Detect which cell encompasses the target text, then output its (X, Y) center coordinate. 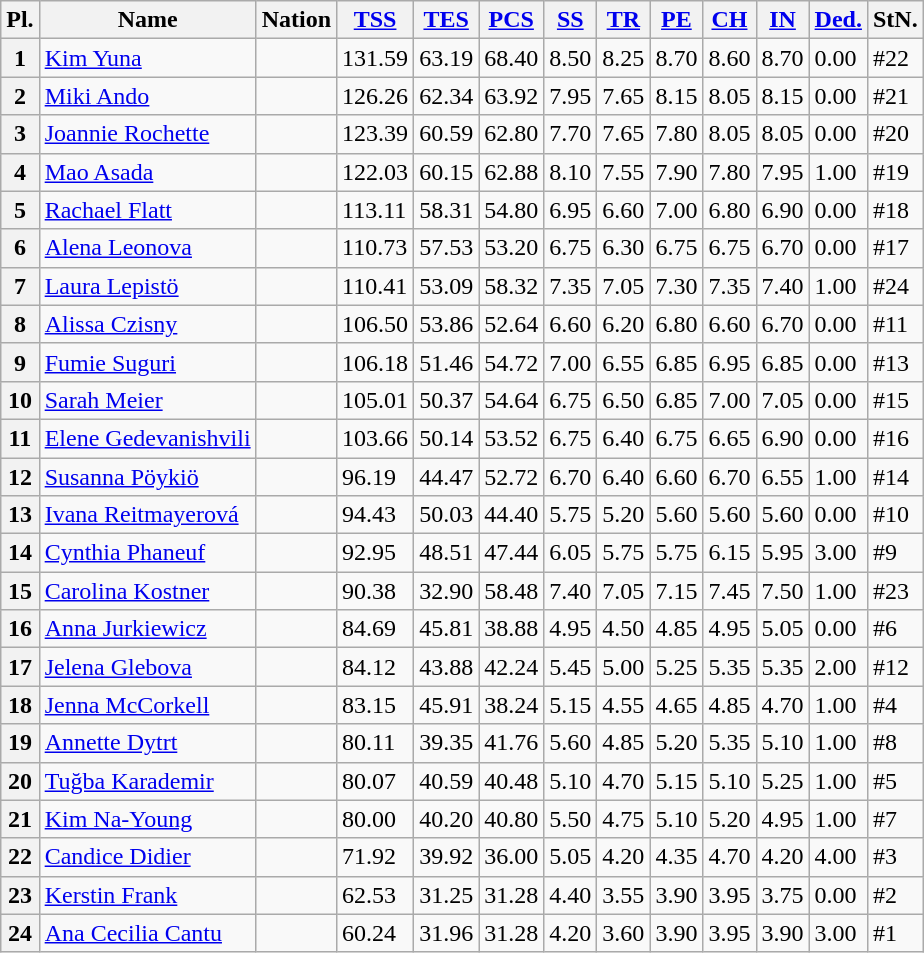
21 (20, 819)
63.92 (512, 96)
5 (20, 210)
#2 (895, 895)
110.73 (376, 248)
#24 (895, 286)
54.72 (512, 362)
106.50 (376, 324)
19 (20, 743)
Kerstin Frank (148, 895)
50.37 (446, 400)
14 (20, 553)
63.19 (446, 58)
Elene Gedevanishvili (148, 438)
#7 (895, 819)
22 (20, 857)
4.40 (570, 895)
103.66 (376, 438)
38.88 (512, 629)
1 (20, 58)
Joannie Rochette (148, 134)
8.60 (730, 58)
62.80 (512, 134)
#13 (895, 362)
60.59 (446, 134)
Jenna McCorkell (148, 705)
94.43 (376, 515)
32.90 (446, 591)
Tuğba Karademir (148, 781)
12 (20, 477)
#9 (895, 553)
53.52 (512, 438)
#6 (895, 629)
4.35 (676, 857)
52.72 (512, 477)
60.15 (446, 172)
3 (20, 134)
84.69 (376, 629)
8.50 (570, 58)
23 (20, 895)
60.24 (376, 933)
38.24 (512, 705)
PE (676, 20)
15 (20, 591)
Ivana Reitmayerová (148, 515)
#18 (895, 210)
Annette Dytrt (148, 743)
40.20 (446, 819)
9 (20, 362)
39.92 (446, 857)
#23 (895, 591)
80.00 (376, 819)
57.53 (446, 248)
122.03 (376, 172)
Rachael Flatt (148, 210)
52.64 (512, 324)
44.47 (446, 477)
#4 (895, 705)
40.80 (512, 819)
83.15 (376, 705)
Anna Jurkiewicz (148, 629)
#11 (895, 324)
11 (20, 438)
Sarah Meier (148, 400)
6 (20, 248)
#14 (895, 477)
42.24 (512, 667)
TES (446, 20)
6.20 (624, 324)
Kim Yuna (148, 58)
131.59 (376, 58)
Pl. (20, 20)
#20 (895, 134)
4.75 (624, 819)
96.19 (376, 477)
54.80 (512, 210)
#19 (895, 172)
54.64 (512, 400)
7.45 (730, 591)
#8 (895, 743)
40.48 (512, 781)
StN. (895, 20)
Name (148, 20)
IN (782, 20)
58.31 (446, 210)
8.25 (624, 58)
68.40 (512, 58)
3.60 (624, 933)
53.20 (512, 248)
#15 (895, 400)
#1 (895, 933)
53.09 (446, 286)
Laura Lepistö (148, 286)
7.30 (676, 286)
Susanna Pöykiö (148, 477)
45.91 (446, 705)
6.15 (730, 553)
Alissa Czisny (148, 324)
4.00 (838, 857)
#12 (895, 667)
5.00 (624, 667)
84.12 (376, 667)
31.25 (446, 895)
126.26 (376, 96)
7.50 (782, 591)
123.39 (376, 134)
4.55 (624, 705)
113.11 (376, 210)
16 (20, 629)
24 (20, 933)
Cynthia Phaneuf (148, 553)
5.45 (570, 667)
13 (20, 515)
#16 (895, 438)
Nation (296, 20)
Miki Ando (148, 96)
3.55 (624, 895)
3.75 (782, 895)
7.55 (624, 172)
Ana Cecilia Cantu (148, 933)
7.70 (570, 134)
10 (20, 400)
36.00 (512, 857)
TR (624, 20)
80.07 (376, 781)
50.03 (446, 515)
50.14 (446, 438)
62.34 (446, 96)
#10 (895, 515)
51.46 (446, 362)
7.15 (676, 591)
53.86 (446, 324)
#5 (895, 781)
44.40 (512, 515)
6.05 (570, 553)
62.53 (376, 895)
SS (570, 20)
2.00 (838, 667)
8.10 (570, 172)
#17 (895, 248)
TSS (376, 20)
Alena Leonova (148, 248)
Kim Na-Young (148, 819)
7 (20, 286)
80.11 (376, 743)
43.88 (446, 667)
58.48 (512, 591)
#3 (895, 857)
106.18 (376, 362)
7.90 (676, 172)
17 (20, 667)
62.88 (512, 172)
105.01 (376, 400)
Candice Didier (148, 857)
4 (20, 172)
110.41 (376, 286)
6.65 (730, 438)
47.44 (512, 553)
41.76 (512, 743)
58.32 (512, 286)
CH (730, 20)
8 (20, 324)
Mao Asada (148, 172)
Fumie Suguri (148, 362)
5.50 (570, 819)
40.59 (446, 781)
18 (20, 705)
#22 (895, 58)
2 (20, 96)
90.38 (376, 591)
31.96 (446, 933)
4.50 (624, 629)
Ded. (838, 20)
20 (20, 781)
6.30 (624, 248)
6.50 (624, 400)
5.95 (782, 553)
39.35 (446, 743)
45.81 (446, 629)
#21 (895, 96)
Carolina Kostner (148, 591)
Jelena Glebova (148, 667)
71.92 (376, 857)
92.95 (376, 553)
48.51 (446, 553)
4.65 (676, 705)
PCS (512, 20)
